Return (X, Y) of the center of cell containing provided text 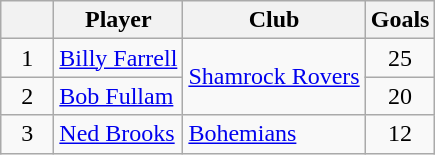
Player (118, 20)
Club (274, 20)
Billy Farrell (118, 58)
2 (28, 96)
Bohemians (274, 134)
12 (400, 134)
3 (28, 134)
20 (400, 96)
1 (28, 58)
Goals (400, 20)
Ned Brooks (118, 134)
25 (400, 58)
Shamrock Rovers (274, 77)
Bob Fullam (118, 96)
